Provide the (x, y) coordinate of the cell's center where the given text is located.  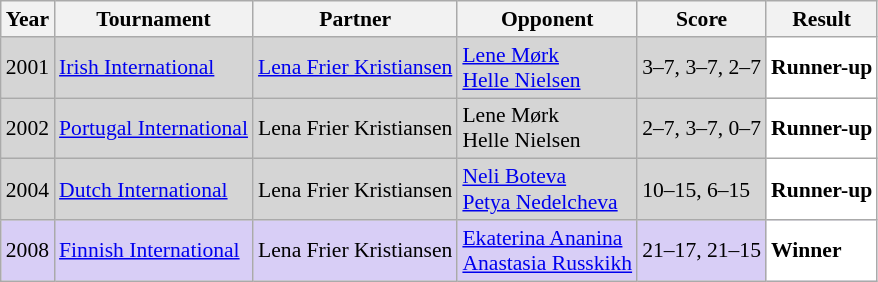
21–17, 21–15 (702, 250)
Neli Boteva Petya Nedelcheva (547, 190)
Year (28, 19)
2001 (28, 68)
2–7, 3–7, 0–7 (702, 128)
Dutch International (154, 190)
2008 (28, 250)
Irish International (154, 68)
Tournament (154, 19)
Ekaterina Ananina Anastasia Russkikh (547, 250)
Portugal International (154, 128)
Score (702, 19)
2004 (28, 190)
Finnish International (154, 250)
10–15, 6–15 (702, 190)
Winner (822, 250)
3–7, 3–7, 2–7 (702, 68)
Opponent (547, 19)
Result (822, 19)
2002 (28, 128)
Partner (355, 19)
